Locate the cell with the specified text and output its (x, y) center coordinate. 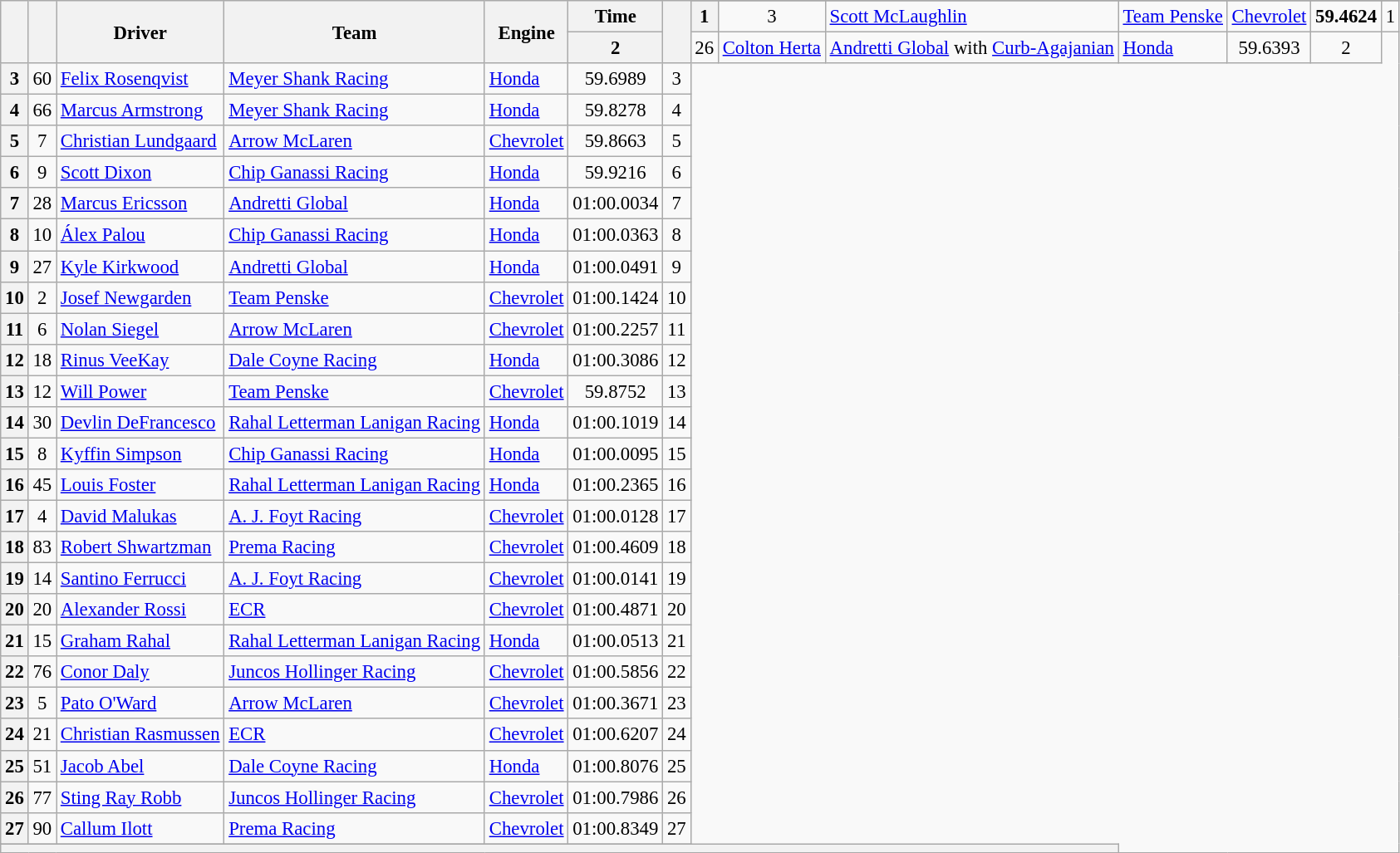
59.8278 (616, 110)
Conor Daly (140, 672)
01:00.7986 (616, 797)
77 (42, 797)
01:00.4609 (616, 547)
01:00.0363 (616, 235)
76 (42, 672)
45 (42, 485)
Santino Ferrucci (140, 579)
Pato O'Ward (140, 703)
01:00.0491 (616, 267)
01:00.1019 (616, 423)
30 (42, 423)
59.6989 (616, 79)
01:00.0141 (616, 579)
Felix Rosenqvist (140, 79)
Will Power (140, 391)
Rinus VeeKay (140, 360)
Callum Ilott (140, 828)
Robert Shwartzman (140, 547)
01:00.4871 (616, 610)
Louis Foster (140, 485)
90 (42, 828)
01:00.1424 (616, 297)
Colton Herta (771, 48)
01:00.0034 (616, 203)
01:00.8349 (616, 828)
28 (42, 203)
David Malukas (140, 516)
01:00.6207 (616, 735)
Graham Rahal (140, 641)
01:00.0128 (616, 516)
Álex Palou (140, 235)
01:00.2257 (616, 329)
Kyle Kirkwood (140, 267)
59.8663 (616, 141)
Team (355, 32)
Marcus Ericsson (140, 203)
59.4624 (1346, 17)
01:00.2365 (616, 485)
Scott McLaughlin (972, 17)
01:00.8076 (616, 766)
Devlin DeFrancesco (140, 423)
Andretti Global with Curb-Agajanian (972, 48)
01:00.0513 (616, 641)
59.8752 (616, 391)
Jacob Abel (140, 766)
01:00.3086 (616, 360)
01:00.3671 (616, 703)
01:00.5856 (616, 672)
Scott Dixon (140, 173)
60 (42, 79)
01:00.0095 (616, 453)
Christian Rasmussen (140, 735)
Sting Ray Robb (140, 797)
Nolan Siegel (140, 329)
Josef Newgarden (140, 297)
Marcus Armstrong (140, 110)
59.9216 (616, 173)
Engine (526, 32)
66 (42, 110)
59.6393 (1269, 48)
Kyffin Simpson (140, 453)
Christian Lundgaard (140, 141)
Alexander Rossi (140, 610)
83 (42, 547)
Driver (140, 32)
51 (42, 766)
Time (616, 17)
